Determine the (X, Y) coordinate at the center of the cell enclosing the given text.  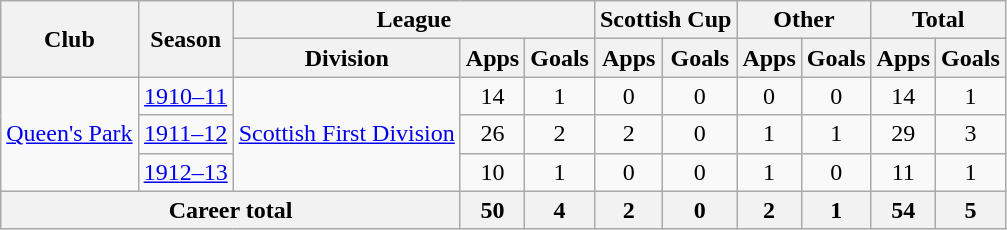
1910–11 (186, 96)
5 (971, 210)
1911–12 (186, 134)
Scottish First Division (346, 134)
Division (346, 58)
10 (492, 172)
Career total (231, 210)
1912–13 (186, 172)
Other (804, 20)
4 (560, 210)
3 (971, 134)
Club (70, 39)
Queen's Park (70, 134)
29 (903, 134)
Total (938, 20)
11 (903, 172)
Scottish Cup (665, 20)
Season (186, 39)
26 (492, 134)
54 (903, 210)
League (414, 20)
50 (492, 210)
